Capture the cell that displays the provided text and extract its [x, y] central coordinate. 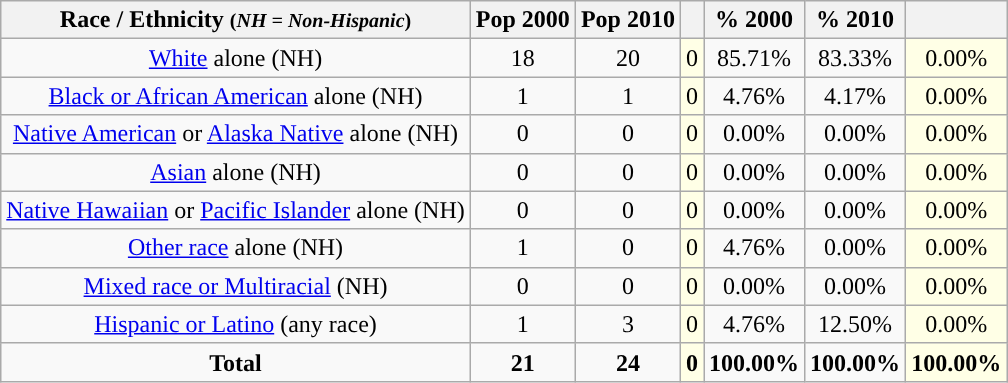
Race / Ethnicity (NH = Non-Hispanic) [236, 20]
White alone (NH) [236, 58]
Total [236, 362]
% 2000 [754, 20]
Other race alone (NH) [236, 248]
Pop 2010 [628, 20]
Asian alone (NH) [236, 172]
21 [522, 362]
83.33% [856, 58]
12.50% [856, 324]
3 [628, 324]
Mixed race or Multiracial (NH) [236, 286]
4.17% [856, 96]
Pop 2000 [522, 20]
Hispanic or Latino (any race) [236, 324]
85.71% [754, 58]
20 [628, 58]
% 2010 [856, 20]
24 [628, 362]
18 [522, 58]
Native American or Alaska Native alone (NH) [236, 134]
Native Hawaiian or Pacific Islander alone (NH) [236, 210]
Black or African American alone (NH) [236, 96]
